Provide the (x, y) coordinate of the cell's center where the given text is located.  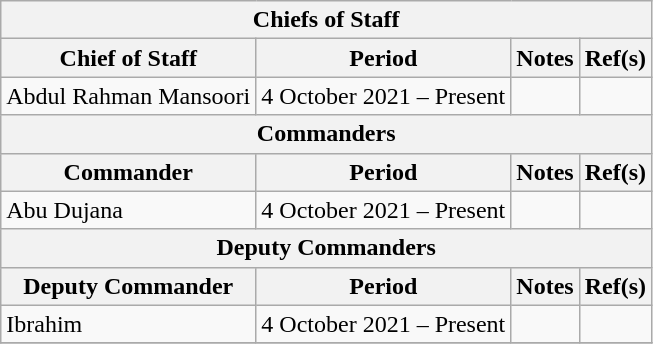
Deputy Commanders (326, 248)
Chief of Staff (128, 58)
Abu Dujana (128, 210)
Chiefs of Staff (326, 20)
Commander (128, 172)
Ibrahim (128, 324)
Commanders (326, 134)
Deputy Commander (128, 286)
Abdul Rahman Mansoori (128, 96)
